Identify which cell holds the provided text, then report its (X, Y) central coordinate. 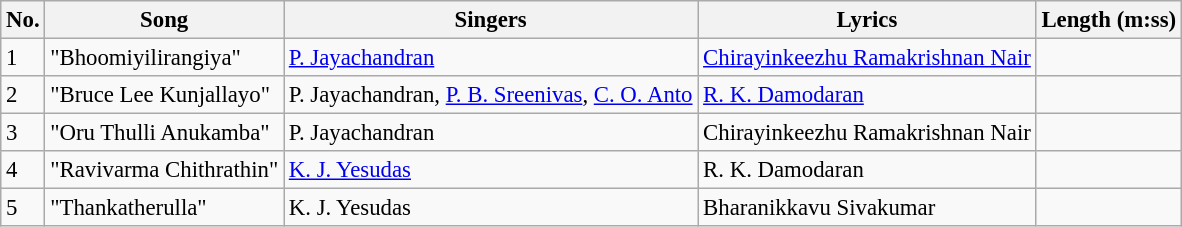
Singers (491, 20)
"Bruce Lee Kunjallayo" (164, 95)
Bharanikkavu Sivakumar (867, 208)
Lyrics (867, 20)
"Thankatherulla" (164, 208)
"Oru Thulli Anukamba" (164, 133)
5 (23, 208)
Length (m:ss) (1108, 20)
"Ravivarma Chithrathin" (164, 170)
No. (23, 20)
Song (164, 20)
2 (23, 95)
"Bhoomiyilirangiya" (164, 58)
3 (23, 133)
4 (23, 170)
1 (23, 58)
P. Jayachandran, P. B. Sreenivas, C. O. Anto (491, 95)
